Search for the cell housing the specified text and yield its (x, y) center coordinate. 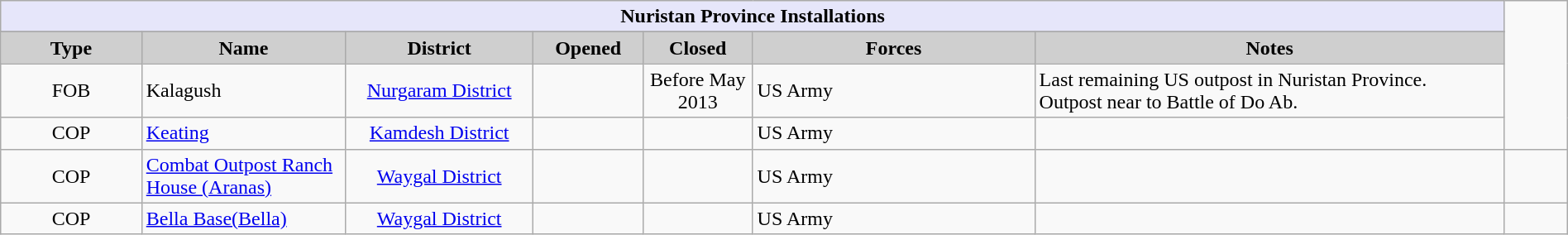
Opened (589, 48)
FOB (71, 91)
District (440, 48)
Name (243, 48)
Before May 2013 (698, 91)
Bella Base(Bella) (243, 218)
Nuristan Province Installations (753, 17)
Forces (893, 48)
Notes (1269, 48)
Kamdesh District (440, 133)
Type (71, 48)
Kalagush (243, 91)
Nurgaram District (440, 91)
Keating (243, 133)
Combat Outpost Ranch House (Aranas) (243, 175)
Last remaining US outpost in Nuristan Province.Outpost near to Battle of Do Ab. (1269, 91)
Closed (698, 48)
